Return [x, y] of the center of cell containing provided text 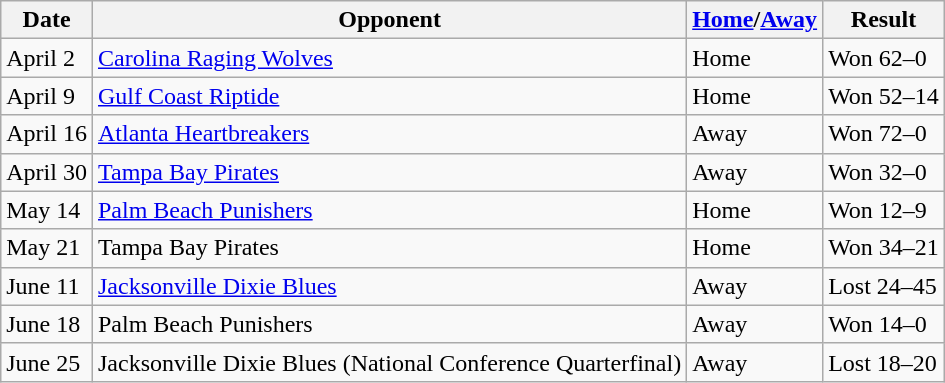
Jacksonville Dixie Blues (National Conference Quarterfinal) [389, 362]
April 30 [47, 172]
Won 14–0 [884, 324]
May 21 [47, 248]
Won 12–9 [884, 210]
Won 72–0 [884, 134]
Home/Away [755, 20]
June 18 [47, 324]
Lost 24–45 [884, 286]
Gulf Coast Riptide [389, 96]
Won 34–21 [884, 248]
Date [47, 20]
Won 32–0 [884, 172]
Atlanta Heartbreakers [389, 134]
Won 62–0 [884, 58]
June 11 [47, 286]
April 2 [47, 58]
Result [884, 20]
June 25 [47, 362]
Jacksonville Dixie Blues [389, 286]
Won 52–14 [884, 96]
Opponent [389, 20]
Carolina Raging Wolves [389, 58]
May 14 [47, 210]
Lost 18–20 [884, 362]
April 9 [47, 96]
April 16 [47, 134]
